Extract the [X, Y] coordinate from the center of the cell holding the provided text.  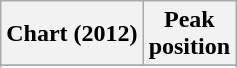
Chart (2012) [72, 34]
Peakposition [189, 34]
